Pinpoint the cell where the given text exists, returning its (X, Y) midpoint coordinate. 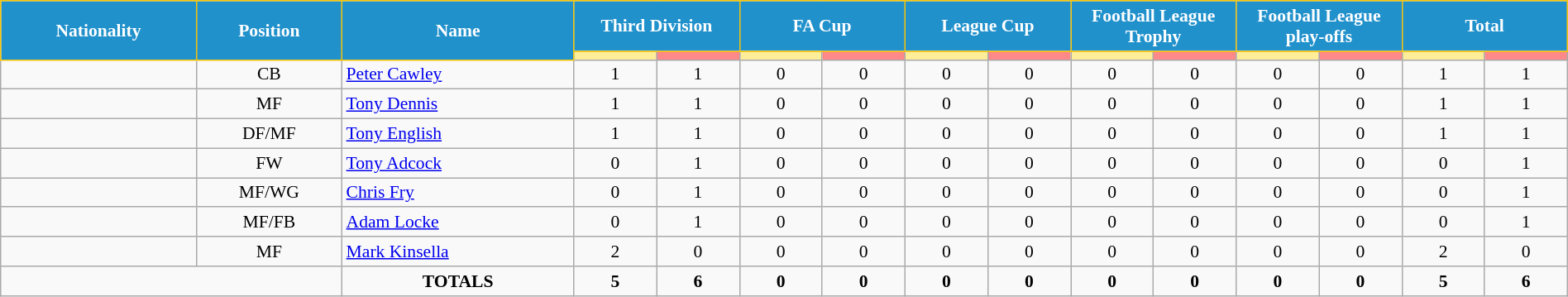
Position (269, 30)
TOTALS (458, 281)
Tony Dennis (458, 104)
FA Cup (822, 26)
Peter Cawley (458, 74)
FW (269, 163)
Total (1484, 26)
Tony Adcock (458, 163)
Football League play-offs (1319, 26)
CB (269, 74)
MF/WG (269, 193)
Football League Trophy (1153, 26)
Chris Fry (458, 193)
Tony English (458, 134)
Mark Kinsella (458, 251)
Third Division (657, 26)
Adam Locke (458, 223)
Name (458, 30)
DF/MF (269, 134)
Nationality (98, 30)
League Cup (987, 26)
MF/FB (269, 223)
